Scan for the cell matching the given text and deliver its [X, Y] coordinate at center. 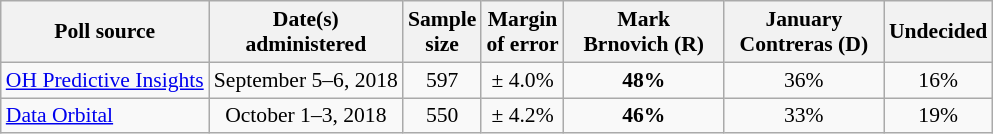
Samplesize [442, 32]
± 4.0% [522, 80]
October 1–3, 2018 [306, 116]
16% [938, 80]
September 5–6, 2018 [306, 80]
± 4.2% [522, 116]
Marginof error [522, 32]
JanuaryContreras (D) [804, 32]
33% [804, 116]
19% [938, 116]
MarkBrnovich (R) [644, 32]
Poll source [105, 32]
550 [442, 116]
597 [442, 80]
OH Predictive Insights [105, 80]
48% [644, 80]
Undecided [938, 32]
36% [804, 80]
Date(s)administered [306, 32]
Data Orbital [105, 116]
46% [644, 116]
